Detect which cell encompasses the target text, then output its [X, Y] center coordinate. 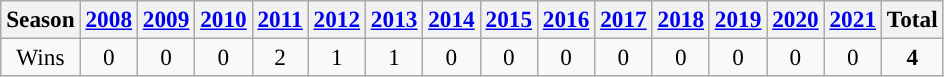
2012 [336, 19]
2010 [224, 19]
Wins [40, 57]
2018 [680, 19]
2013 [394, 19]
2019 [738, 19]
2015 [508, 19]
2020 [796, 19]
Season [40, 19]
2016 [566, 19]
Total [912, 19]
2009 [166, 19]
2011 [280, 19]
2014 [452, 19]
4 [912, 57]
2008 [108, 19]
2 [280, 57]
2021 [852, 19]
2017 [624, 19]
